Output the (X, Y) coordinate of the center of the cell containing the given text.  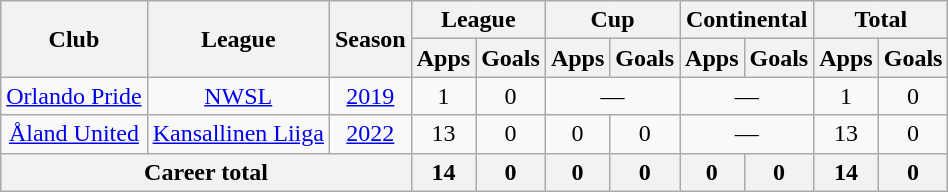
Kansallinen Liiga (238, 134)
Orlando Pride (74, 96)
2022 (370, 134)
Åland United (74, 134)
Career total (206, 172)
Cup (612, 20)
2019 (370, 96)
NWSL (238, 96)
Continental (747, 20)
Total (881, 20)
Club (74, 39)
Season (370, 39)
